Locate the cell with the specified text and output its [x, y] center coordinate. 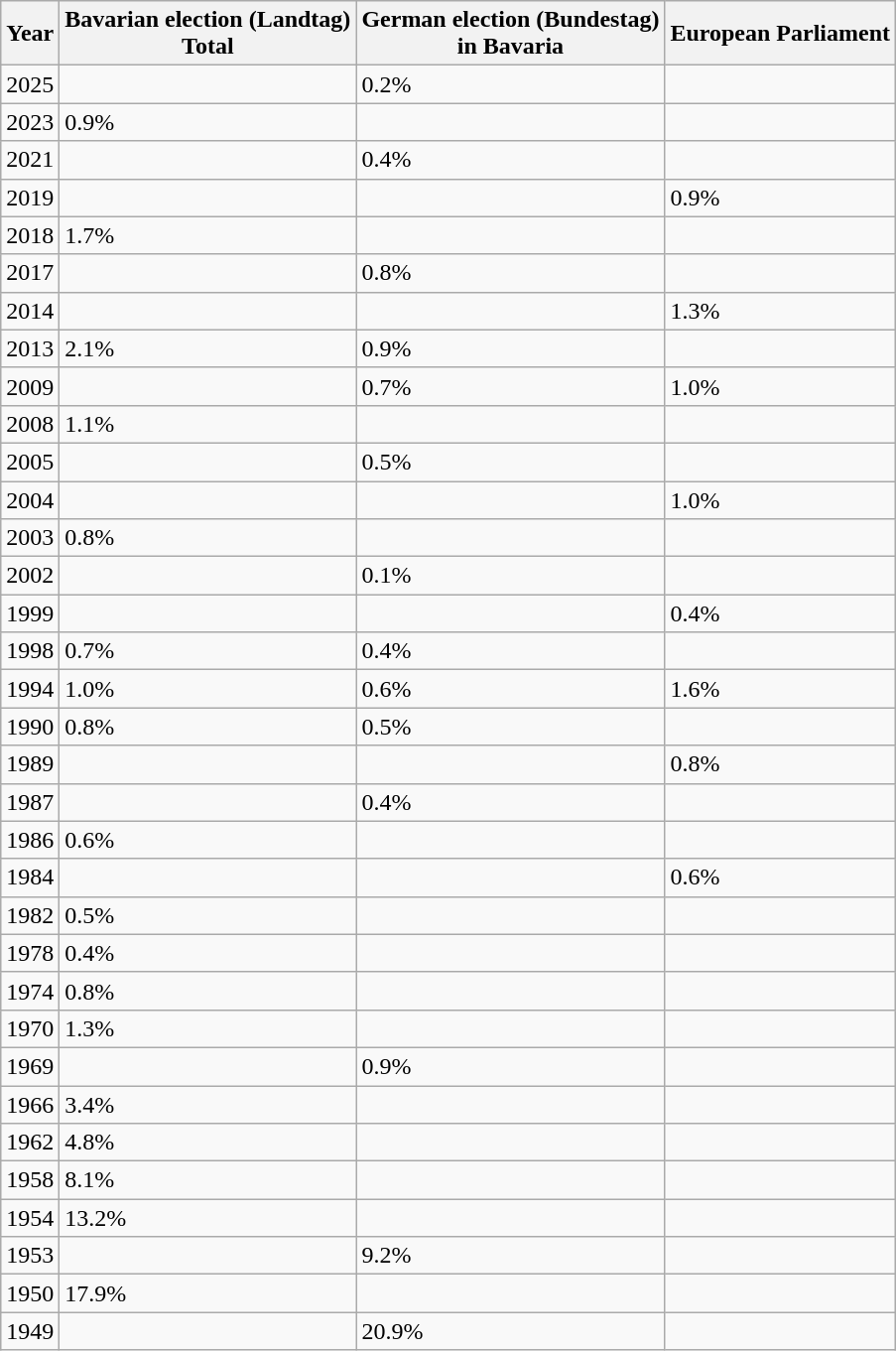
Bavarian election (Landtag) Total [208, 34]
2017 [30, 273]
1954 [30, 1218]
Year [30, 34]
2025 [30, 84]
1989 [30, 764]
2.1% [208, 348]
1998 [30, 651]
2003 [30, 538]
1950 [30, 1293]
2018 [30, 235]
2013 [30, 348]
1982 [30, 915]
3.4% [208, 1105]
2019 [30, 198]
2005 [30, 462]
1987 [30, 802]
1958 [30, 1180]
2008 [30, 424]
1984 [30, 878]
17.9% [208, 1293]
1994 [30, 689]
1966 [30, 1105]
2014 [30, 311]
1986 [30, 840]
8.1% [208, 1180]
9.2% [510, 1256]
2004 [30, 499]
1.7% [208, 235]
0.1% [510, 576]
1974 [30, 991]
0.2% [510, 84]
2021 [30, 160]
1978 [30, 953]
1999 [30, 613]
1962 [30, 1143]
1990 [30, 727]
1953 [30, 1256]
13.2% [208, 1218]
1970 [30, 1028]
1969 [30, 1066]
1949 [30, 1331]
4.8% [208, 1143]
1.6% [780, 689]
2009 [30, 386]
2002 [30, 576]
European Parliament [780, 34]
2023 [30, 122]
20.9% [510, 1331]
German election (Bundestag) in Bavaria [510, 34]
1.1% [208, 424]
